From the cell containing the given text, extract its center point as (X, Y) coordinate. 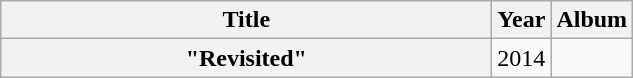
Year (522, 20)
2014 (522, 58)
Title (246, 20)
Album (592, 20)
"Revisited" (246, 58)
